Identify which cell holds the provided text, then report its (X, Y) central coordinate. 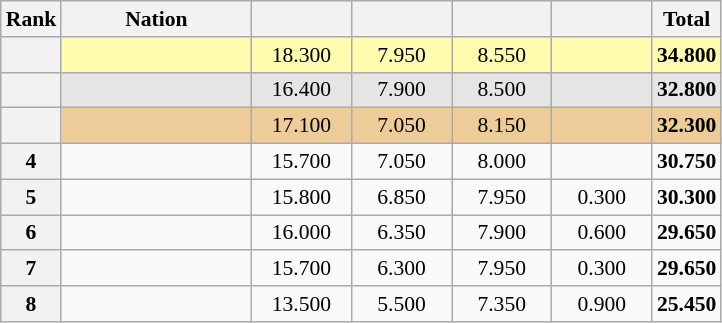
7 (32, 269)
16.000 (301, 233)
0.600 (602, 233)
13.500 (301, 304)
32.300 (686, 126)
18.300 (301, 55)
15.800 (301, 197)
6.300 (402, 269)
4 (32, 162)
7.350 (502, 304)
6.850 (402, 197)
Total (686, 19)
34.800 (686, 55)
30.300 (686, 197)
32.800 (686, 90)
Nation (156, 19)
30.750 (686, 162)
8.000 (502, 162)
8 (32, 304)
Rank (32, 19)
5 (32, 197)
8.550 (502, 55)
6 (32, 233)
8.500 (502, 90)
16.400 (301, 90)
17.100 (301, 126)
6.350 (402, 233)
0.900 (602, 304)
5.500 (402, 304)
8.150 (502, 126)
25.450 (686, 304)
